Locate the cell with the specified text and output its (x, y) center coordinate. 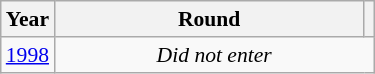
1998 (28, 55)
Did not enter (214, 55)
Round (209, 19)
Year (28, 19)
